Output the [X, Y] coordinate of the center of the cell containing the given text.  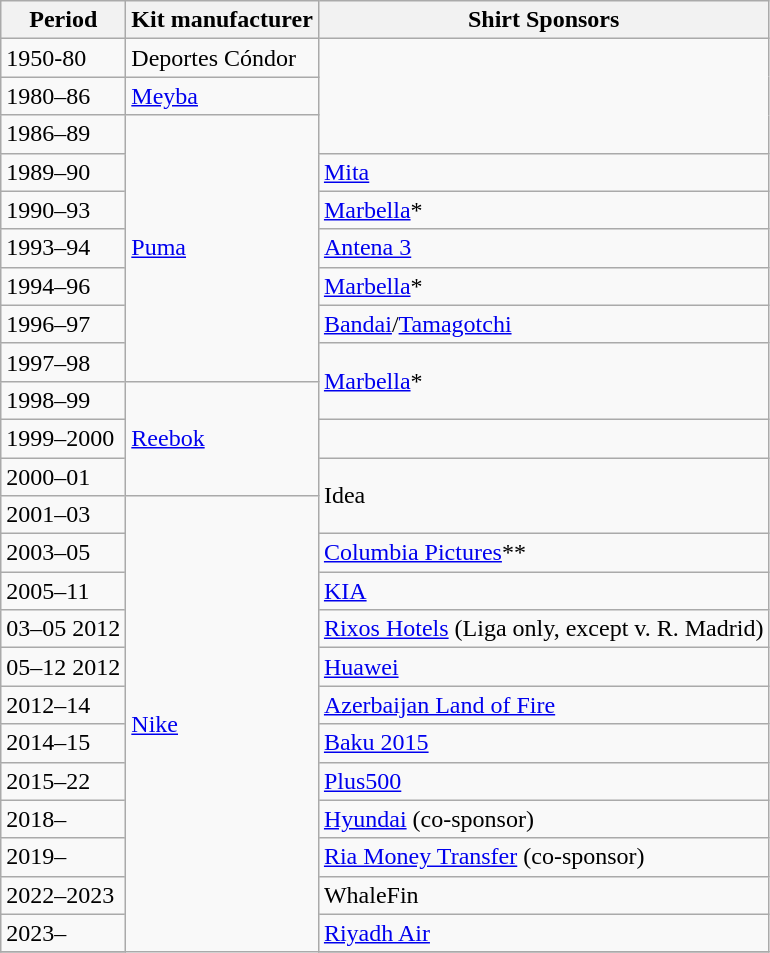
1986–89 [64, 134]
Deportes Cóndor [222, 58]
2012–14 [64, 705]
1980–86 [64, 96]
Bandai/Tamagotchi [544, 324]
Riyadh Air [544, 933]
Rixos Hotels (Liga only, except v. R. Madrid) [544, 629]
2000–01 [64, 477]
2022–2023 [64, 895]
Columbia Pictures** [544, 553]
2005–11 [64, 591]
1996–97 [64, 324]
2018– [64, 819]
Ria Money Transfer (co-sponsor) [544, 857]
2019– [64, 857]
1950-80 [64, 58]
Idea [544, 496]
2014–15 [64, 743]
Plus500 [544, 781]
Antena 3 [544, 248]
Mita [544, 172]
1989–90 [64, 172]
Shirt Sponsors [544, 20]
2015–22 [64, 781]
Reebok [222, 438]
1994–96 [64, 286]
1997–98 [64, 362]
2023– [64, 933]
Meyba [222, 96]
Period [64, 20]
Huawei [544, 667]
1998–99 [64, 400]
1990–93 [64, 210]
Hyundai (co-sponsor) [544, 819]
Puma [222, 248]
03–05 2012 [64, 629]
KIA [544, 591]
Baku 2015 [544, 743]
05–12 2012 [64, 667]
2003–05 [64, 553]
Nike [222, 724]
Azerbaijan Land of Fire [544, 705]
Kit manufacturer [222, 20]
WhaleFin [544, 895]
1993–94 [64, 248]
2001–03 [64, 515]
1999–2000 [64, 438]
